Search for the cell housing the specified text and yield its [X, Y] center coordinate. 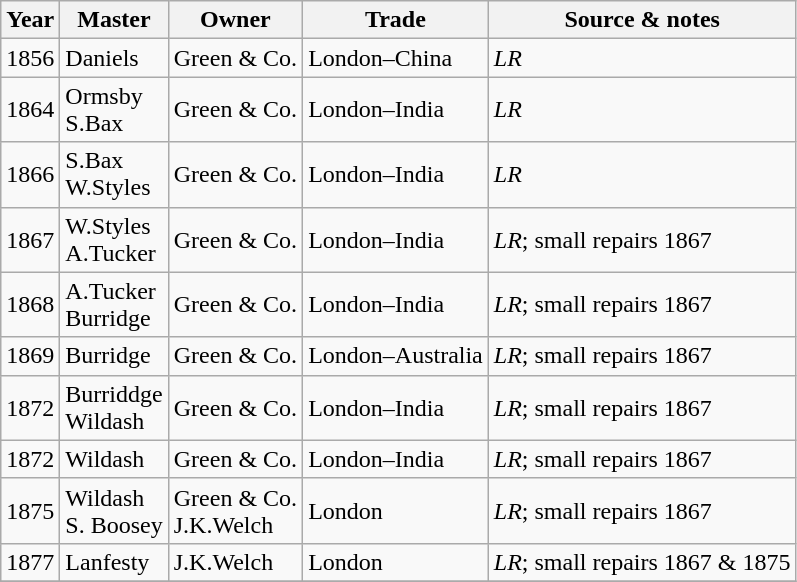
BurriddgeWildash [114, 408]
J.K.Welch [235, 562]
LR; small repairs 1867 & 1875 [642, 562]
1867 [30, 240]
1864 [30, 110]
OrmsbyS.Bax [114, 110]
W.StylesA.Tucker [114, 240]
S.BaxW.Styles [114, 174]
1856 [30, 58]
London–Australia [396, 356]
London–China [396, 58]
1875 [30, 510]
1877 [30, 562]
Lanfesty [114, 562]
A.TuckerBurridge [114, 304]
Source & notes [642, 20]
Green & Co.J.K.Welch [235, 510]
1866 [30, 174]
Burridge [114, 356]
Daniels [114, 58]
Year [30, 20]
WildashS. Boosey [114, 510]
Master [114, 20]
1869 [30, 356]
Trade [396, 20]
1868 [30, 304]
Owner [235, 20]
Wildash [114, 459]
